Capture the cell that displays the provided text and extract its (X, Y) central coordinate. 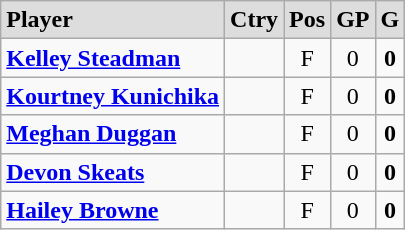
Ctry (254, 20)
Kourtney Kunichika (113, 96)
Devon Skeats (113, 172)
G (390, 20)
Meghan Duggan (113, 134)
Player (113, 20)
Pos (308, 20)
Kelley Steadman (113, 58)
Hailey Browne (113, 210)
GP (353, 20)
